Search for the cell housing the specified text and yield its [X, Y] center coordinate. 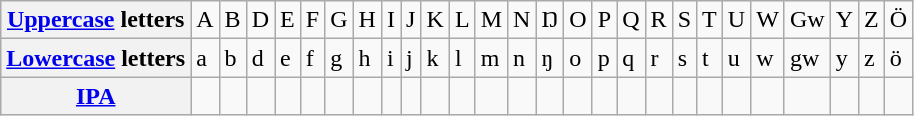
A [205, 20]
ö [898, 58]
U [736, 20]
O [578, 20]
Gw [807, 20]
Lowercase letters [96, 58]
H [367, 20]
m [491, 58]
F [312, 20]
ŋ [550, 58]
g [339, 58]
o [578, 58]
Y [844, 20]
Uppercase letters [96, 20]
IPA [96, 96]
P [604, 20]
Z [872, 20]
S [684, 20]
gw [807, 58]
Q [631, 20]
e [288, 58]
G [339, 20]
k [435, 58]
a [205, 58]
K [435, 20]
D [260, 20]
j [411, 58]
r [658, 58]
l [462, 58]
w [768, 58]
n [522, 58]
J [411, 20]
Ö [898, 20]
T [710, 20]
u [736, 58]
M [491, 20]
t [710, 58]
f [312, 58]
i [390, 58]
I [390, 20]
s [684, 58]
E [288, 20]
z [872, 58]
Ŋ [550, 20]
h [367, 58]
B [232, 20]
L [462, 20]
b [232, 58]
q [631, 58]
d [260, 58]
W [768, 20]
R [658, 20]
p [604, 58]
y [844, 58]
N [522, 20]
